Identify which cell holds the provided text, then report its [X, Y] central coordinate. 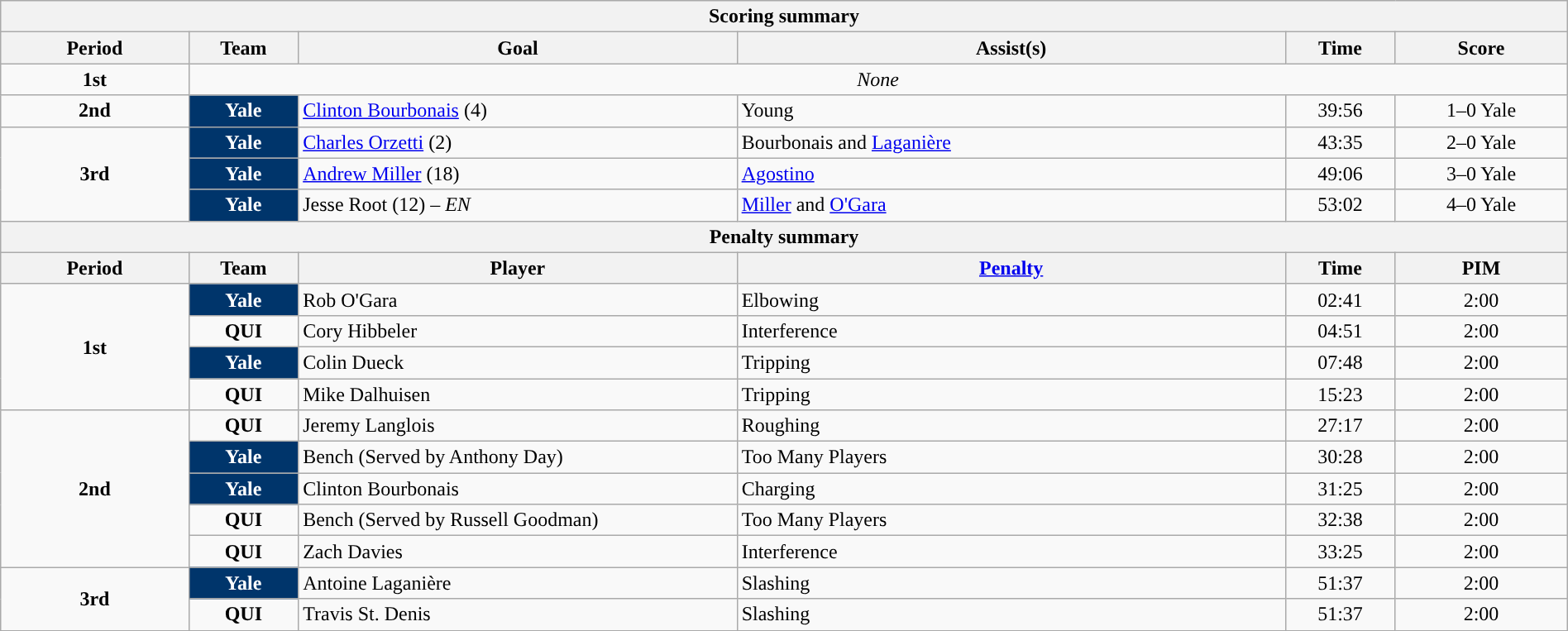
Jesse Root (12) – EN [518, 205]
Antoine Laganière [518, 583]
04:51 [1340, 331]
27:17 [1340, 426]
Zach Davies [518, 552]
39:56 [1340, 111]
Bench (Served by Anthony Day) [518, 457]
Miller and O'Gara [1011, 205]
Penalty summary [784, 237]
Travis St. Denis [518, 614]
None [878, 79]
Charles Orzetti (2) [518, 142]
Colin Dueck [518, 362]
Assist(s) [1011, 48]
33:25 [1340, 552]
Player [518, 268]
2–0 Yale [1481, 142]
53:02 [1340, 205]
Rob O'Gara [518, 299]
Penalty [1011, 268]
4–0 Yale [1481, 205]
3–0 Yale [1481, 174]
Clinton Bourbonais (4) [518, 111]
Goal [518, 48]
1–0 Yale [1481, 111]
Scoring summary [784, 17]
Bench (Served by Russell Goodman) [518, 520]
02:41 [1340, 299]
Young [1011, 111]
Clinton Bourbonais [518, 489]
30:28 [1340, 457]
49:06 [1340, 174]
43:35 [1340, 142]
Cory Hibbeler [518, 331]
31:25 [1340, 489]
15:23 [1340, 394]
07:48 [1340, 362]
Roughing [1011, 426]
PIM [1481, 268]
32:38 [1340, 520]
Bourbonais and Laganière [1011, 142]
Andrew Miller (18) [518, 174]
Mike Dalhuisen [518, 394]
Agostino [1011, 174]
Score [1481, 48]
Elbowing [1011, 299]
Charging [1011, 489]
Jeremy Langlois [518, 426]
